Output the (X, Y) coordinate of the center of the cell containing the given text.  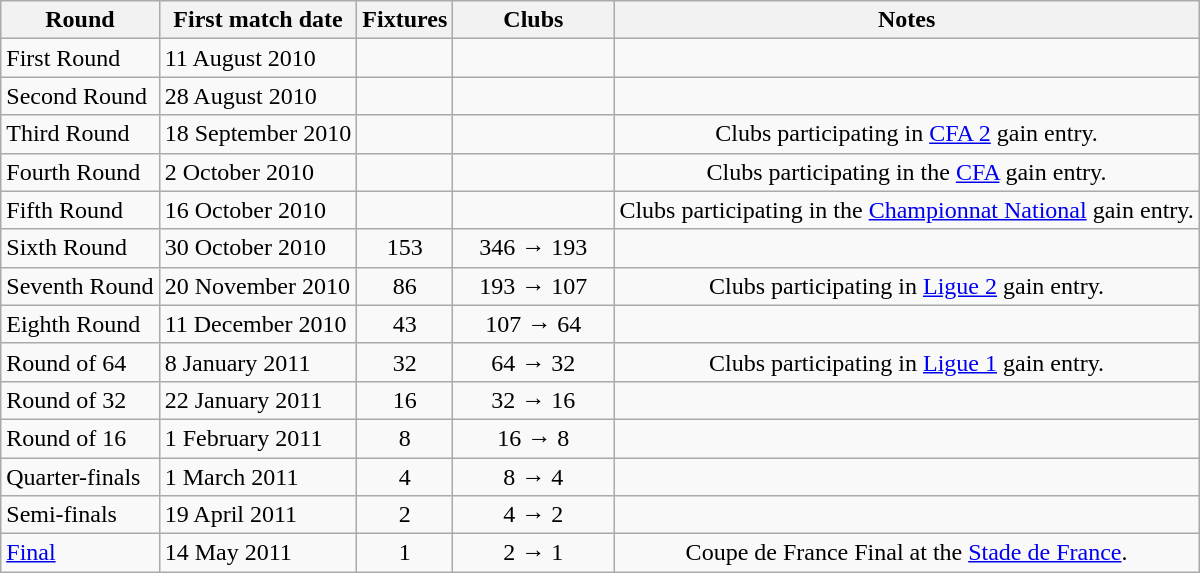
Final (80, 553)
Clubs (534, 20)
11 December 2010 (258, 324)
2 October 2010 (258, 172)
Clubs participating in CFA 2 gain entry. (906, 134)
Second Round (80, 96)
32 → 16 (534, 400)
1 March 2011 (258, 477)
Fourth Round (80, 172)
8 (405, 438)
28 August 2010 (258, 96)
16 October 2010 (258, 210)
107 → 64 (534, 324)
32 (405, 362)
8 January 2011 (258, 362)
Coupe de France Final at the Stade de France. (906, 553)
Clubs participating in Ligue 1 gain entry. (906, 362)
153 (405, 248)
193 → 107 (534, 286)
16 → 8 (534, 438)
4 → 2 (534, 515)
11 August 2010 (258, 58)
Round of 16 (80, 438)
Fifth Round (80, 210)
Semi-finals (80, 515)
19 April 2011 (258, 515)
Quarter-finals (80, 477)
1 (405, 553)
4 (405, 477)
Notes (906, 20)
First Round (80, 58)
20 November 2010 (258, 286)
Sixth Round (80, 248)
Clubs participating in the CFA gain entry. (906, 172)
18 September 2010 (258, 134)
Round of 64 (80, 362)
86 (405, 286)
8 → 4 (534, 477)
64 → 32 (534, 362)
First match date (258, 20)
1 February 2011 (258, 438)
Third Round (80, 134)
Fixtures (405, 20)
43 (405, 324)
Round of 32 (80, 400)
Clubs participating in Ligue 2 gain entry. (906, 286)
Eighth Round (80, 324)
Clubs participating in the Championnat National gain entry. (906, 210)
346 → 193 (534, 248)
2 → 1 (534, 553)
2 (405, 515)
16 (405, 400)
Seventh Round (80, 286)
14 May 2011 (258, 553)
22 January 2011 (258, 400)
30 October 2010 (258, 248)
Round (80, 20)
